Return the [x, y] coordinate for the center point of the cell that contains the specified text.  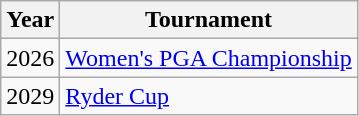
2029 [30, 96]
Ryder Cup [208, 96]
Tournament [208, 20]
2026 [30, 58]
Women's PGA Championship [208, 58]
Year [30, 20]
